Pinpoint the cell where the given text exists, returning its [x, y] midpoint coordinate. 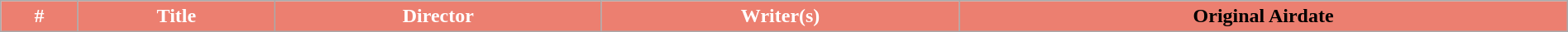
# [40, 16]
Director [438, 16]
Original Airdate [1264, 16]
Writer(s) [781, 16]
Title [176, 16]
